Return the (x, y) coordinate for the center point of the cell that contains the specified text.  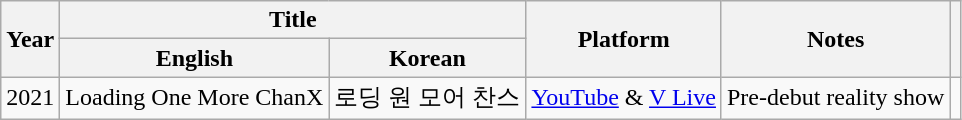
Notes (835, 39)
YouTube & V Live (624, 98)
Korean (428, 58)
Year (30, 39)
Pre-debut reality show (835, 98)
Platform (624, 39)
Title (293, 20)
로딩 원 모어 찬스 (428, 98)
2021 (30, 98)
English (194, 58)
Loading One More ChanX (194, 98)
